Capture the cell that displays the provided text and extract its [X, Y] central coordinate. 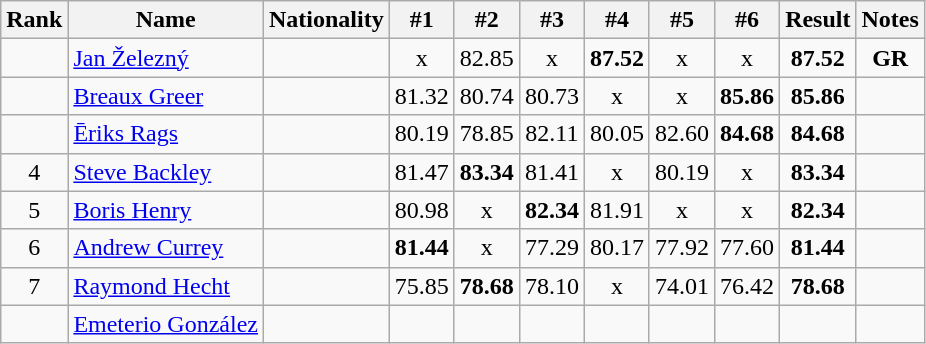
Breaux Greer [166, 96]
#3 [552, 20]
#4 [616, 20]
Raymond Hecht [166, 286]
80.05 [616, 134]
81.47 [422, 172]
80.98 [422, 210]
#6 [748, 20]
78.85 [486, 134]
74.01 [682, 286]
82.11 [552, 134]
Name [166, 20]
80.74 [486, 96]
Boris Henry [166, 210]
GR [890, 58]
Nationality [326, 20]
80.73 [552, 96]
81.32 [422, 96]
77.92 [682, 248]
Rank [34, 20]
77.29 [552, 248]
7 [34, 286]
Ēriks Rags [166, 134]
77.60 [748, 248]
Jan Železný [166, 58]
81.91 [616, 210]
82.85 [486, 58]
Notes [890, 20]
6 [34, 248]
#5 [682, 20]
78.10 [552, 286]
5 [34, 210]
Andrew Currey [166, 248]
80.17 [616, 248]
76.42 [748, 286]
75.85 [422, 286]
Steve Backley [166, 172]
#2 [486, 20]
Result [818, 20]
82.60 [682, 134]
#1 [422, 20]
Emeterio González [166, 324]
4 [34, 172]
81.41 [552, 172]
